Return the [x, y] coordinate for the center point of the cell that contains the specified text.  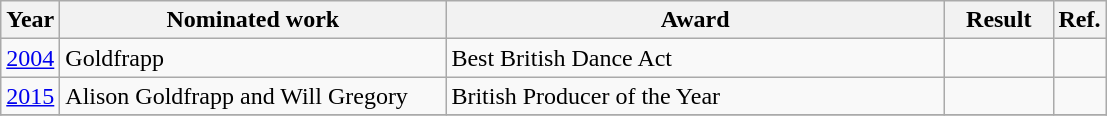
2015 [30, 96]
Nominated work [253, 20]
Alison Goldfrapp and Will Gregory [253, 96]
2004 [30, 58]
Goldfrapp [253, 58]
Year [30, 20]
Result [998, 20]
Best British Dance Act [696, 58]
British Producer of the Year [696, 96]
Ref. [1080, 20]
Award [696, 20]
